From the cell containing the given text, extract its center point as (x, y) coordinate. 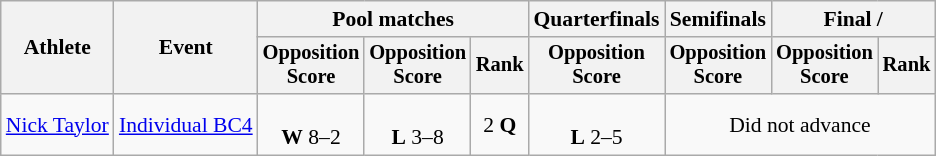
Pool matches (394, 19)
Quarterfinals (596, 19)
2 Q (500, 124)
Final / (853, 19)
Did not advance (800, 124)
W 8–2 (312, 124)
L 3–8 (418, 124)
Semifinals (718, 19)
Individual BC4 (186, 124)
Event (186, 48)
Nick Taylor (58, 124)
L 2–5 (596, 124)
Athlete (58, 48)
